From the cell containing the given text, extract its center point as (X, Y) coordinate. 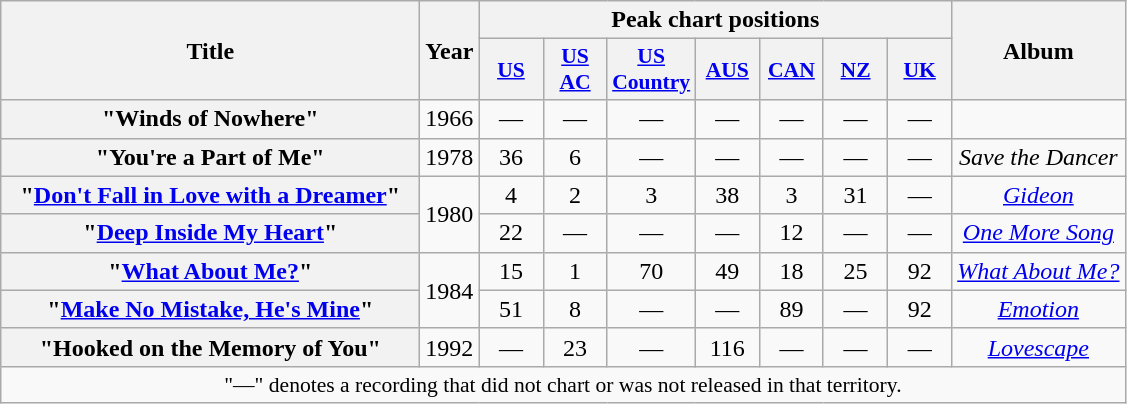
2 (575, 195)
15 (511, 271)
What About Me? (1038, 271)
1980 (450, 214)
31 (855, 195)
1992 (450, 347)
1966 (450, 119)
US Country (651, 70)
70 (651, 271)
51 (511, 309)
"Winds of Nowhere" (210, 119)
22 (511, 233)
"—" denotes a recording that did not chart or was not released in that territory. (563, 384)
Year (450, 50)
1 (575, 271)
18 (791, 271)
Title (210, 50)
1978 (450, 157)
"Make No Mistake, He's Mine" (210, 309)
116 (727, 347)
38 (727, 195)
Lovescape (1038, 347)
1984 (450, 290)
4 (511, 195)
8 (575, 309)
"What About Me?" (210, 271)
Gideon (1038, 195)
25 (855, 271)
"Don't Fall in Love with a Dreamer" (210, 195)
12 (791, 233)
UK (920, 70)
CAN (791, 70)
US (511, 70)
NZ (855, 70)
23 (575, 347)
Peak chart positions (716, 20)
49 (727, 271)
Emotion (1038, 309)
36 (511, 157)
"Deep Inside My Heart" (210, 233)
6 (575, 157)
US AC (575, 70)
One More Song (1038, 233)
89 (791, 309)
"Hooked on the Memory of You" (210, 347)
AUS (727, 70)
"You're a Part of Me" (210, 157)
Save the Dancer (1038, 157)
Album (1038, 50)
